Provide the [X, Y] coordinate of the cell's center where the given text is located.  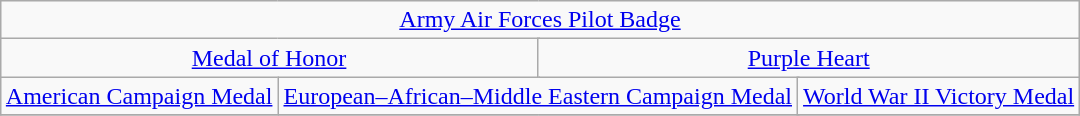
American Campaign Medal [139, 96]
Medal of Honor [268, 58]
Purple Heart [809, 58]
European–African–Middle Eastern Campaign Medal [538, 96]
World War II Victory Medal [939, 96]
Army Air Forces Pilot Badge [540, 20]
